Return (x, y) of the center of cell containing provided text 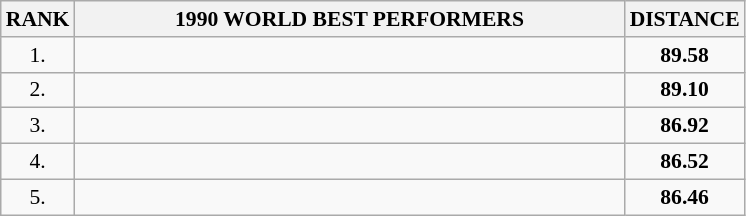
86.52 (685, 162)
DISTANCE (685, 19)
2. (38, 90)
89.58 (685, 55)
1990 WORLD BEST PERFORMERS (349, 19)
3. (38, 126)
RANK (38, 19)
89.10 (685, 90)
86.92 (685, 126)
1. (38, 55)
86.46 (685, 197)
5. (38, 197)
4. (38, 162)
